Output the (x, y) coordinate of the center of the cell containing the given text.  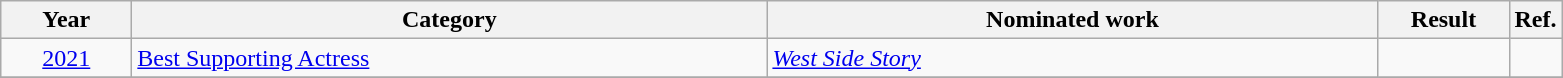
Nominated work (1072, 20)
Result (1444, 20)
2021 (66, 58)
Ref. (1536, 20)
Best Supporting Actress (450, 58)
West Side Story (1072, 58)
Year (66, 20)
Category (450, 20)
